Scan for the cell matching the given text and deliver its [x, y] coordinate at center. 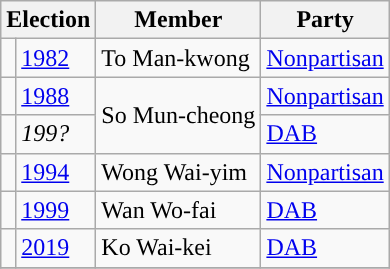
199? [56, 134]
Member [178, 20]
So Mun-cheong [178, 115]
Wan Wo-fai [178, 210]
1988 [56, 96]
To Man-kwong [178, 58]
1982 [56, 58]
1999 [56, 210]
Party [325, 20]
Election [48, 20]
2019 [56, 248]
1994 [56, 172]
Wong Wai-yim [178, 172]
Ko Wai-kei [178, 248]
